Capture the cell that displays the provided text and extract its (X, Y) central coordinate. 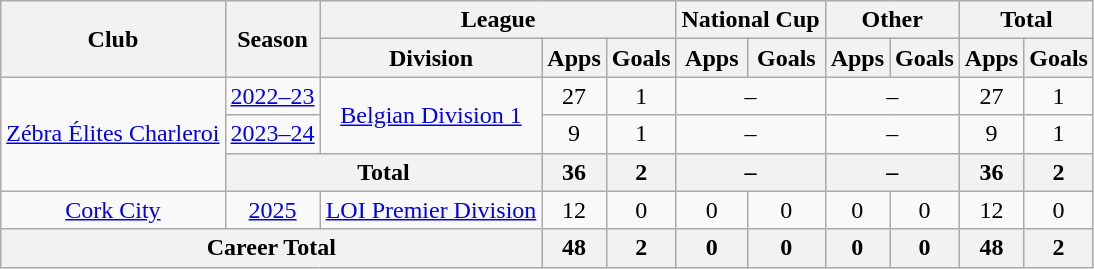
National Cup (750, 20)
2022–23 (272, 96)
Cork City (113, 210)
2025 (272, 210)
Career Total (272, 248)
Other (892, 20)
2023–24 (272, 134)
League (498, 20)
Season (272, 39)
LOI Premier Division (431, 210)
Club (113, 39)
Belgian Division 1 (431, 115)
Division (431, 58)
Zébra Élites Charleroi (113, 134)
